Extract the [x, y] coordinate from the center of the cell holding the provided text.  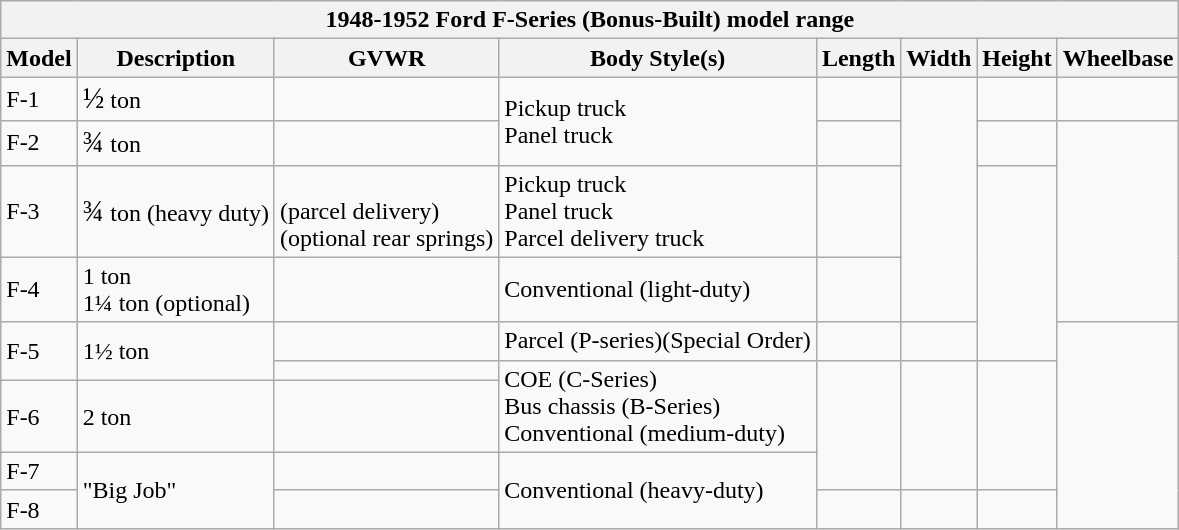
F-7 [39, 471]
"Big Job" [176, 490]
COE (C-Series)Bus chassis (B-Series)Conventional (medium-duty) [658, 406]
2 ton [176, 416]
F-1 [39, 99]
1948-1952 Ford F-Series (Bonus-Built) model range [590, 20]
Height [1017, 58]
F-4 [39, 290]
F-6 [39, 416]
F-8 [39, 509]
Pickup truckPanel truckParcel delivery truck [658, 211]
Pickup truckPanel truck [658, 121]
1½ ton [176, 352]
(parcel delivery) (optional rear springs) [386, 211]
F-3 [39, 211]
¾ ton (heavy duty) [176, 211]
F-5 [39, 352]
¾ ton [176, 143]
1 ton1¼ ton (optional) [176, 290]
Body Style(s) [658, 58]
Width [939, 58]
Length [858, 58]
Conventional (light-duty) [658, 290]
F-2 [39, 143]
GVWR [386, 58]
Description [176, 58]
Conventional (heavy-duty) [658, 490]
Wheelbase [1118, 58]
½ ton [176, 99]
Parcel (P-series)(Special Order) [658, 341]
Model [39, 58]
